Capture the cell that displays the provided text and extract its (x, y) central coordinate. 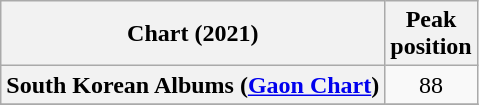
Peakposition (431, 34)
88 (431, 85)
Chart (2021) (193, 34)
South Korean Albums (Gaon Chart) (193, 85)
